Identify which cell holds the provided text, then report its (X, Y) central coordinate. 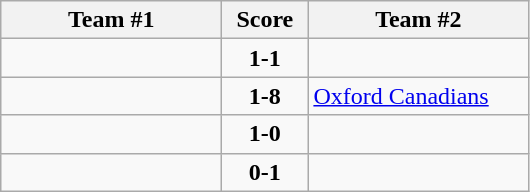
0-1 (265, 172)
Team #1 (112, 20)
Team #2 (418, 20)
1-8 (265, 96)
Oxford Canadians (418, 96)
1-0 (265, 134)
1-1 (265, 58)
Score (265, 20)
